Provide the [x, y] coordinate of the cell's center where the given text is located.  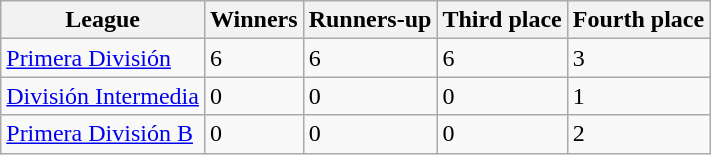
División Intermedia [103, 96]
League [103, 20]
Runners-up [370, 20]
3 [638, 58]
1 [638, 96]
2 [638, 134]
Winners [254, 20]
Fourth place [638, 20]
Primera División B [103, 134]
Primera División [103, 58]
Third place [502, 20]
